Locate the cell with the specified text and output its [X, Y] center coordinate. 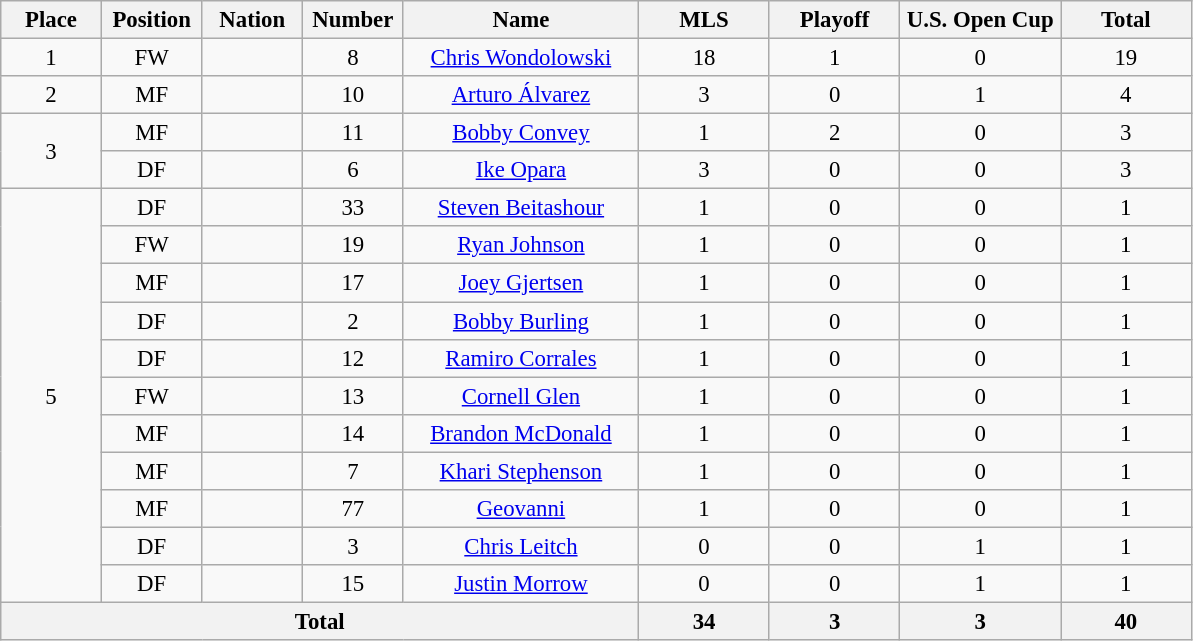
Justin Morrow [521, 584]
Bobby Burling [521, 321]
4 [1126, 95]
33 [354, 208]
6 [354, 170]
Ryan Johnson [521, 245]
Playoff [834, 20]
Position [152, 20]
18 [704, 58]
MLS [704, 20]
Brandon McDonald [521, 433]
8 [354, 58]
Khari Stephenson [521, 471]
Name [521, 20]
5 [52, 396]
Joey Gjertsen [521, 283]
11 [354, 133]
Nation [252, 20]
Ramiro Corrales [521, 358]
Place [52, 20]
77 [354, 509]
7 [354, 471]
15 [354, 584]
Cornell Glen [521, 396]
Steven Beitashour [521, 208]
Chris Wondolowski [521, 58]
Geovanni [521, 509]
40 [1126, 621]
13 [354, 396]
Number [354, 20]
Bobby Convey [521, 133]
Chris Leitch [521, 546]
10 [354, 95]
17 [354, 283]
Arturo Álvarez [521, 95]
12 [354, 358]
Ike Opara [521, 170]
U.S. Open Cup [980, 20]
34 [704, 621]
14 [354, 433]
